Locate the cell with the specified text and output its [X, Y] center coordinate. 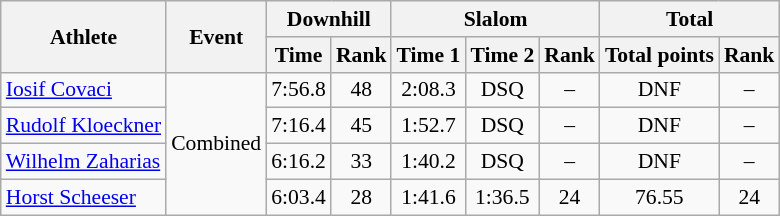
Downhill [328, 19]
Combined [216, 143]
Total points [660, 55]
48 [362, 90]
Time [298, 55]
7:56.8 [298, 90]
45 [362, 126]
1:41.6 [428, 197]
7:16.4 [298, 126]
Horst Scheeser [84, 197]
Athlete [84, 36]
Slalom [495, 19]
Iosif Covaci [84, 90]
1:40.2 [428, 162]
Event [216, 36]
6:03.4 [298, 197]
1:52.7 [428, 126]
28 [362, 197]
1:36.5 [502, 197]
Time 1 [428, 55]
76.55 [660, 197]
Wilhelm Zaharias [84, 162]
6:16.2 [298, 162]
Time 2 [502, 55]
Rudolf Kloeckner [84, 126]
Total [690, 19]
33 [362, 162]
2:08.3 [428, 90]
